Identify which cell holds the provided text, then report its (x, y) central coordinate. 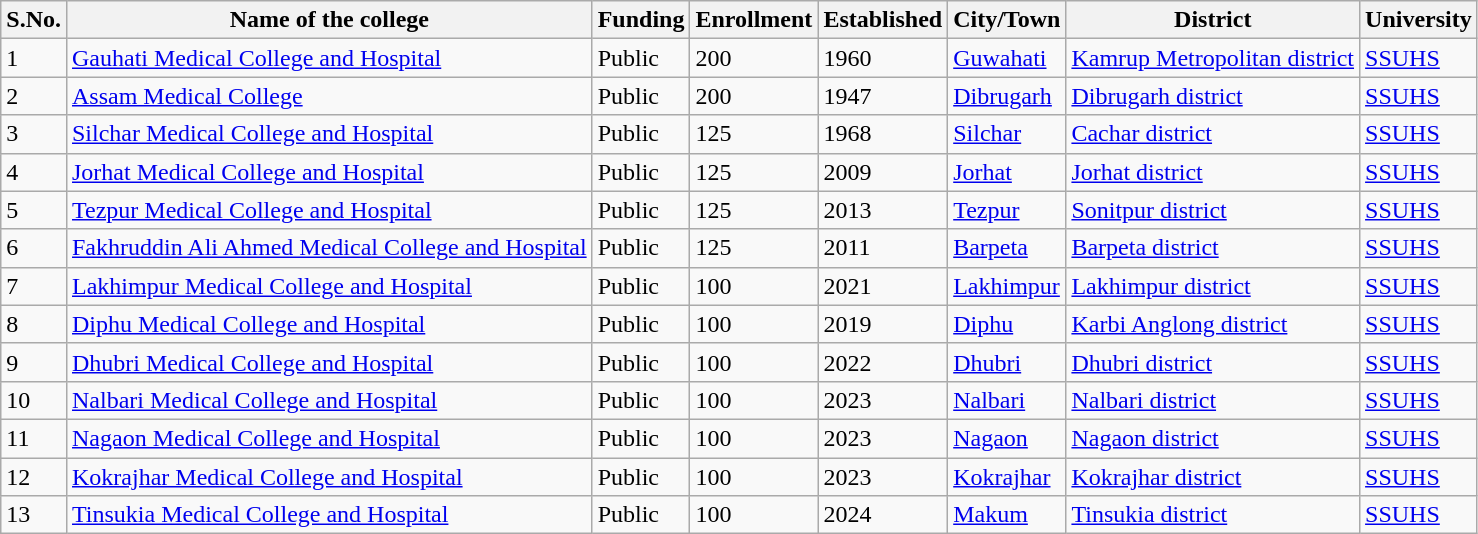
Funding (641, 20)
2022 (883, 362)
Tinsukia district (1213, 515)
1968 (883, 134)
Assam Medical College (329, 96)
Dhubri Medical College and Hospital (329, 362)
Barpeta district (1213, 248)
4 (34, 172)
2021 (883, 286)
Jorhat (1007, 172)
Nagaon Medical College and Hospital (329, 438)
Kamrup Metropolitan district (1213, 58)
Nagaon (1007, 438)
Dibrugarh (1007, 96)
Lakhimpur district (1213, 286)
District (1213, 20)
1960 (883, 58)
Karbi Anglong district (1213, 324)
Name of the college (329, 20)
12 (34, 477)
Kokrajhar Medical College and Hospital (329, 477)
2009 (883, 172)
Fakhruddin Ali Ahmed Medical College and Hospital (329, 248)
Diphu (1007, 324)
2024 (883, 515)
2011 (883, 248)
11 (34, 438)
Kokrajhar (1007, 477)
City/Town (1007, 20)
Lakhimpur Medical College and Hospital (329, 286)
Dibrugarh district (1213, 96)
Jorhat district (1213, 172)
5 (34, 210)
10 (34, 400)
Nalbari district (1213, 400)
Dhubri district (1213, 362)
Guwahati (1007, 58)
S.No. (34, 20)
Tezpur Medical College and Hospital (329, 210)
2013 (883, 210)
Silchar Medical College and Hospital (329, 134)
Tezpur (1007, 210)
1 (34, 58)
7 (34, 286)
University (1419, 20)
Kokrajhar district (1213, 477)
3 (34, 134)
Diphu Medical College and Hospital (329, 324)
Tinsukia Medical College and Hospital (329, 515)
Enrollment (754, 20)
Established (883, 20)
8 (34, 324)
Barpeta (1007, 248)
Gauhati Medical College and Hospital (329, 58)
2 (34, 96)
2019 (883, 324)
Dhubri (1007, 362)
Lakhimpur (1007, 286)
Nagaon district (1213, 438)
Sonitpur district (1213, 210)
Cachar district (1213, 134)
Makum (1007, 515)
Nalbari (1007, 400)
Silchar (1007, 134)
6 (34, 248)
Nalbari Medical College and Hospital (329, 400)
1947 (883, 96)
Jorhat Medical College and Hospital (329, 172)
9 (34, 362)
13 (34, 515)
